Pinpoint the cell where the given text exists, returning its [X, Y] midpoint coordinate. 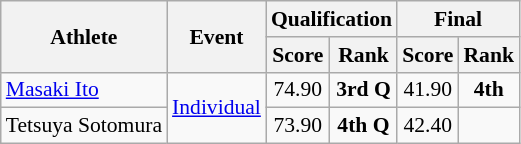
42.40 [428, 126]
4th Q [364, 126]
Final [458, 19]
Masaki Ito [84, 90]
74.90 [298, 90]
4th [488, 90]
3rd Q [364, 90]
73.90 [298, 126]
Qualification [332, 19]
Tetsuya Sotomura [84, 126]
Athlete [84, 36]
Event [216, 36]
41.90 [428, 90]
Individual [216, 108]
